Capture the cell that displays the provided text and extract its (x, y) central coordinate. 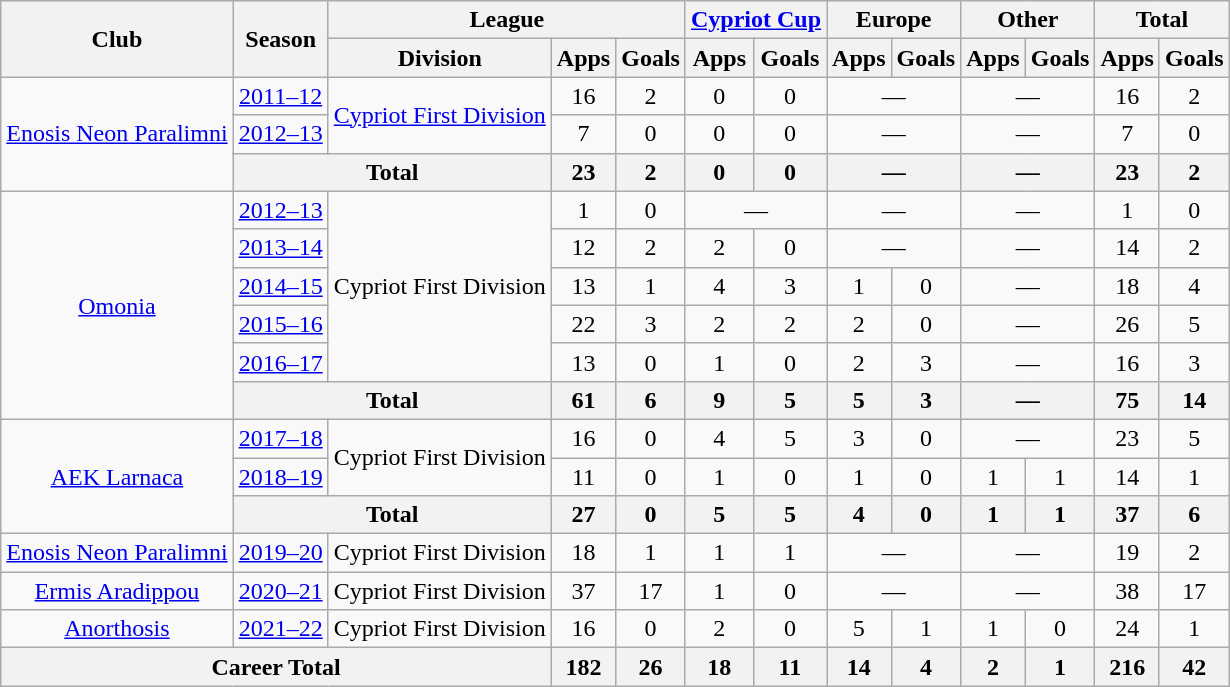
27 (583, 515)
Omonia (117, 305)
216 (1127, 667)
75 (1127, 400)
12 (583, 248)
Club (117, 39)
2016–17 (280, 362)
2018–19 (280, 477)
9 (719, 400)
42 (1194, 667)
Division (440, 58)
22 (583, 324)
19 (1127, 553)
38 (1127, 591)
61 (583, 400)
2013–14 (280, 248)
Ermis Aradippou (117, 591)
Career Total (276, 667)
2015–16 (280, 324)
182 (583, 667)
Other (1028, 20)
Anorthosis (117, 629)
Season (280, 39)
2020–21 (280, 591)
2011–12 (280, 96)
AEK Larnaca (117, 476)
Cypriot Cup (756, 20)
2021–22 (280, 629)
League (506, 20)
2017–18 (280, 438)
2014–15 (280, 286)
2019–20 (280, 553)
Europe (894, 20)
24 (1127, 629)
